Scan for the cell matching the given text and deliver its (x, y) coordinate at center. 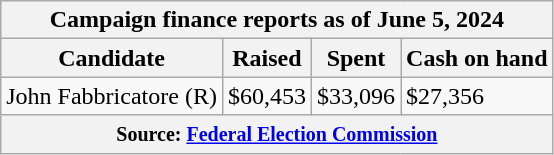
$60,453 (266, 96)
Campaign finance reports as of June 5, 2024 (277, 20)
Source: Federal Election Commission (277, 134)
Spent (356, 58)
John Fabbricatore (R) (112, 96)
$27,356 (477, 96)
Candidate (112, 58)
Cash on hand (477, 58)
$33,096 (356, 96)
Raised (266, 58)
